From the cell containing the given text, extract its center point as (x, y) coordinate. 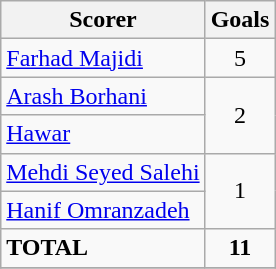
Arash Borhani (103, 96)
1 (240, 191)
Hanif Omranzadeh (103, 210)
Hawar (103, 134)
11 (240, 248)
Mehdi Seyed Salehi (103, 172)
5 (240, 58)
Farhad Majidi (103, 58)
Scorer (103, 20)
Goals (240, 20)
2 (240, 115)
TOTAL (103, 248)
